Find where the given text appears and provide that cell's center as [X, Y] coordinate. 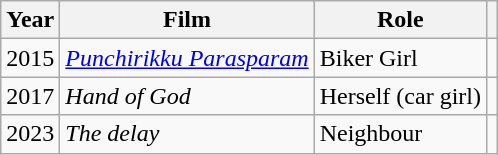
2017 [30, 96]
Hand of God [187, 96]
Film [187, 20]
2023 [30, 134]
2015 [30, 58]
Role [400, 20]
Year [30, 20]
Herself (car girl) [400, 96]
The delay [187, 134]
Punchirikku Parasparam [187, 58]
Neighbour [400, 134]
Biker Girl [400, 58]
